Pinpoint the cell where the given text exists, returning its (x, y) midpoint coordinate. 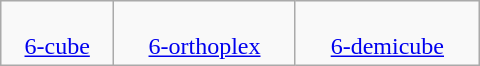
6-orthoplex (205, 34)
6-cube (58, 34)
6-demicube (387, 34)
